Determine the [X, Y] coordinate at the center of the cell enclosing the given text.  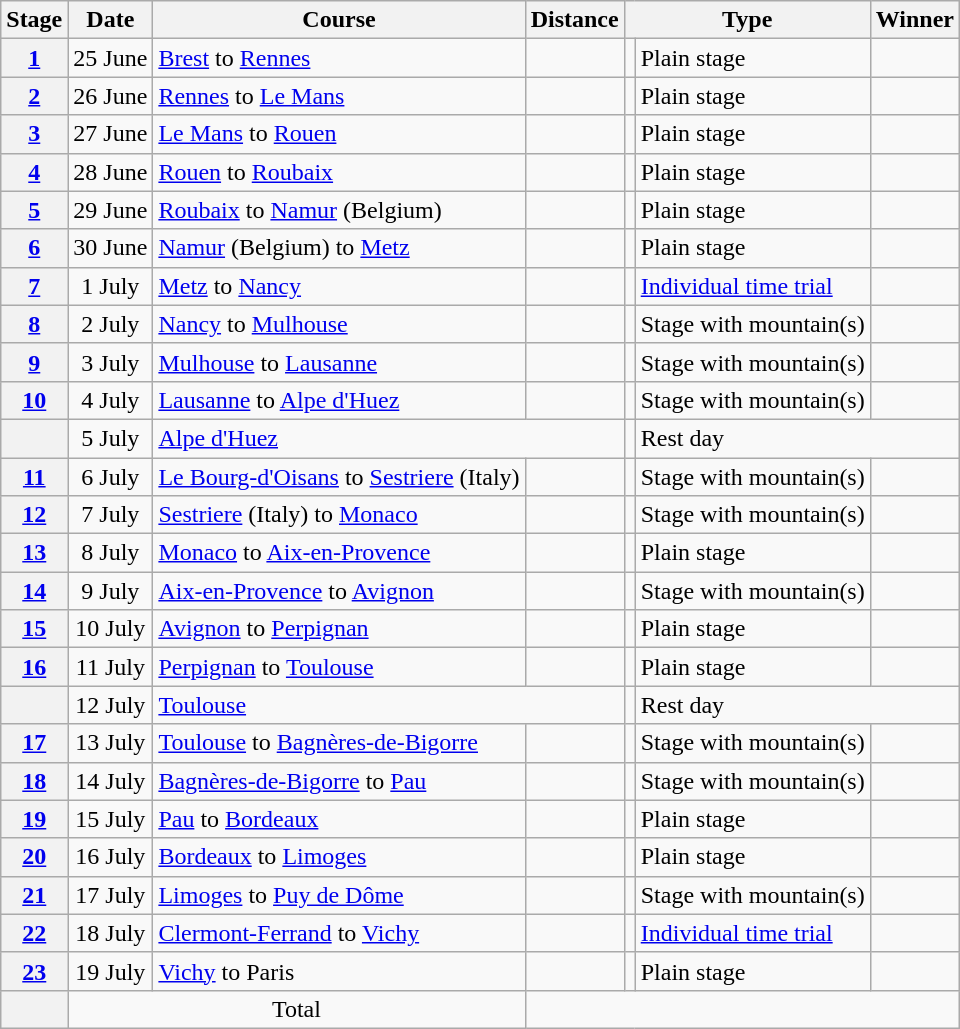
Alpe d'Huez [388, 438]
Avignon to Perpignan [339, 629]
Sestriere (Italy) to Monaco [339, 515]
9 [34, 362]
1 July [110, 286]
Le Bourg-d'Oisans to Sestriere (Italy) [339, 477]
Toulouse to Bagnères-de-Bigorre [339, 743]
11 July [110, 667]
21 [34, 895]
27 June [110, 134]
Date [110, 20]
Nancy to Mulhouse [339, 324]
5 July [110, 438]
Mulhouse to Lausanne [339, 362]
Monaco to Aix-en-Provence [339, 553]
17 [34, 743]
Lausanne to Alpe d'Huez [339, 400]
19 July [110, 971]
6 [34, 248]
1 [34, 58]
Metz to Nancy [339, 286]
Rouen to Roubaix [339, 172]
23 [34, 971]
10 July [110, 629]
16 [34, 667]
Toulouse [388, 705]
8 July [110, 553]
4 [34, 172]
2 July [110, 324]
Aix-en-Provence to Avignon [339, 591]
26 June [110, 96]
Namur (Belgium) to Metz [339, 248]
Vichy to Paris [339, 971]
19 [34, 819]
4 July [110, 400]
Bagnères-de-Bigorre to Pau [339, 781]
Winner [914, 20]
22 [34, 933]
14 [34, 591]
7 [34, 286]
Stage [34, 20]
25 June [110, 58]
Distance [574, 20]
3 [34, 134]
Roubaix to Namur (Belgium) [339, 210]
2 [34, 96]
Perpignan to Toulouse [339, 667]
15 [34, 629]
10 [34, 400]
20 [34, 857]
16 July [110, 857]
3 July [110, 362]
Clermont-Ferrand to Vichy [339, 933]
11 [34, 477]
Type [747, 20]
Limoges to Puy de Dôme [339, 895]
18 July [110, 933]
17 July [110, 895]
8 [34, 324]
13 July [110, 743]
7 July [110, 515]
Course [339, 20]
12 July [110, 705]
29 June [110, 210]
Rennes to Le Mans [339, 96]
6 July [110, 477]
14 July [110, 781]
12 [34, 515]
18 [34, 781]
13 [34, 553]
Pau to Bordeaux [339, 819]
28 June [110, 172]
5 [34, 210]
Brest to Rennes [339, 58]
Total [296, 1009]
Bordeaux to Limoges [339, 857]
15 July [110, 819]
Le Mans to Rouen [339, 134]
30 June [110, 248]
9 July [110, 591]
